Extract the (X, Y) coordinate from the center of the cell holding the provided text.  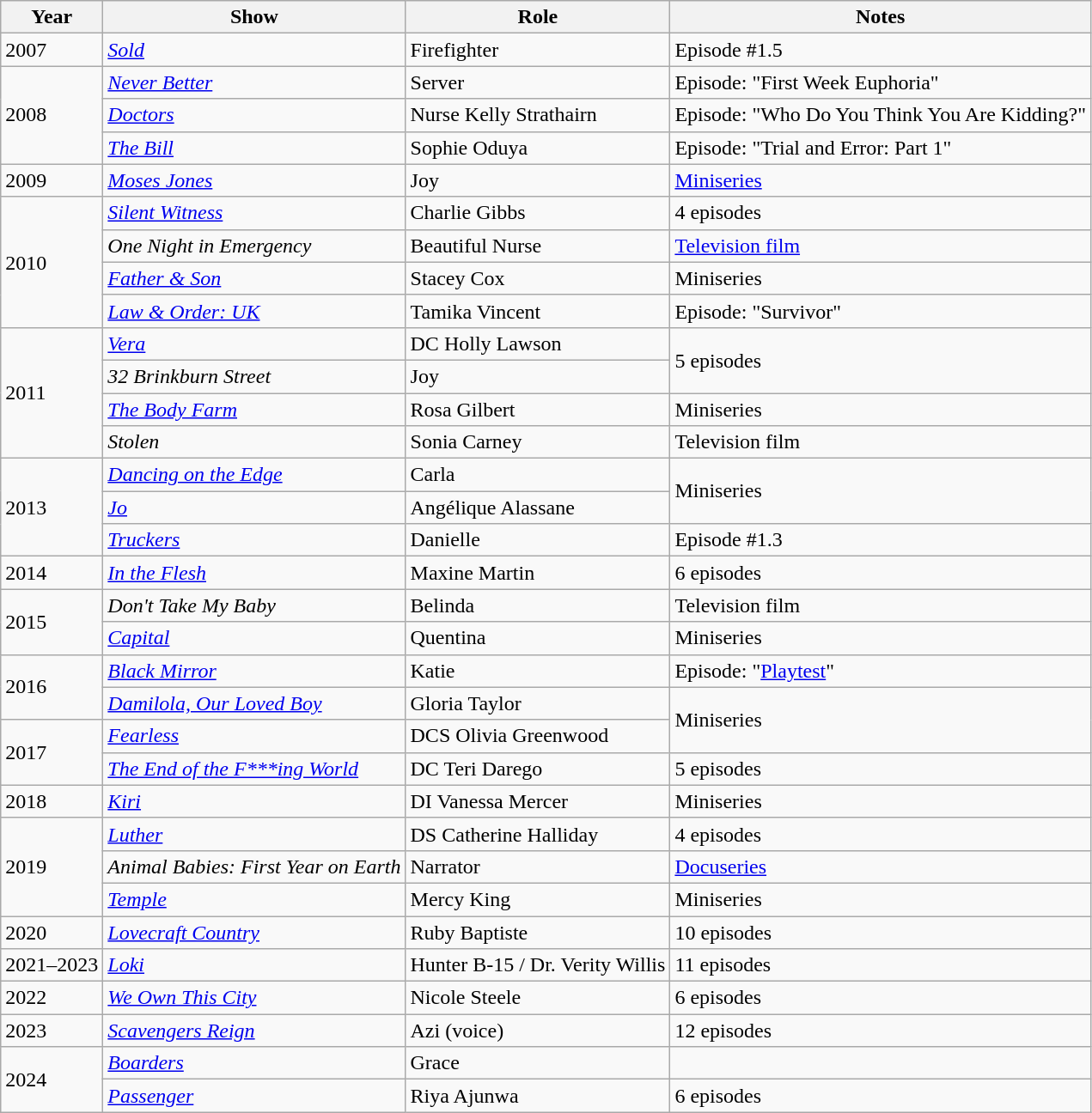
2015 (52, 622)
2013 (52, 508)
2014 (52, 573)
2009 (52, 180)
2011 (52, 392)
2016 (52, 687)
Silent Witness (254, 213)
DC Teri Darego (538, 769)
Riya Ajunwa (538, 1096)
Law & Order: UK (254, 311)
Father & Son (254, 278)
Sold (254, 50)
Nurse Kelly Strathairn (538, 115)
Passenger (254, 1096)
Narrator (538, 867)
Charlie Gibbs (538, 213)
Gloria Taylor (538, 703)
Notes (881, 17)
Carla (538, 475)
The Bill (254, 148)
Loki (254, 965)
DCS Olivia Greenwood (538, 736)
Docuseries (881, 867)
2020 (52, 932)
Truckers (254, 540)
Rosa Gilbert (538, 410)
12 episodes (881, 1031)
Ruby Baptiste (538, 932)
DS Catherine Halliday (538, 834)
Katie (538, 671)
2010 (52, 262)
Server (538, 82)
Boarders (254, 1063)
Dancing on the Edge (254, 475)
Never Better (254, 82)
Sophie Oduya (538, 148)
2023 (52, 1031)
Fearless (254, 736)
Capital (254, 638)
Grace (538, 1063)
Doctors (254, 115)
Black Mirror (254, 671)
Temple (254, 899)
Vera (254, 344)
10 episodes (881, 932)
Sonia Carney (538, 442)
Year (52, 17)
Kiri (254, 801)
Episode #1.3 (881, 540)
Firefighter (538, 50)
Luther (254, 834)
Show (254, 17)
Episode #1.5 (881, 50)
Beautiful Nurse (538, 246)
Jo (254, 508)
Lovecraft Country (254, 932)
Stacey Cox (538, 278)
2018 (52, 801)
2022 (52, 998)
11 episodes (881, 965)
Belinda (538, 605)
32 Brinkburn Street (254, 376)
Episode: "Playtest" (881, 671)
Quentina (538, 638)
Mercy King (538, 899)
The End of the F***ing World (254, 769)
Don't Take My Baby (254, 605)
Maxine Martin (538, 573)
2024 (52, 1080)
DI Vanessa Mercer (538, 801)
Danielle (538, 540)
Damilola, Our Loved Boy (254, 703)
Episode: "First Week Euphoria" (881, 82)
DC Holly Lawson (538, 344)
Animal Babies: First Year on Earth (254, 867)
The Body Farm (254, 410)
Role (538, 17)
2019 (52, 867)
One Night in Emergency (254, 246)
Hunter B-15 / Dr. Verity Willis (538, 965)
2008 (52, 115)
We Own This City (254, 998)
Episode: "Survivor" (881, 311)
Scavengers Reign (254, 1031)
2021–2023 (52, 965)
Stolen (254, 442)
Angélique Alassane (538, 508)
2017 (52, 752)
Episode: "Trial and Error: Part 1" (881, 148)
Episode: "Who Do You Think You Are Kidding?" (881, 115)
2007 (52, 50)
In the Flesh (254, 573)
Azi (voice) (538, 1031)
Nicole Steele (538, 998)
Moses Jones (254, 180)
Tamika Vincent (538, 311)
